Scan for the cell matching the given text and deliver its [X, Y] coordinate at center. 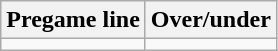
Over/under [210, 20]
Pregame line [74, 20]
